Return the [X, Y] coordinate for the center point of the cell that contains the specified text.  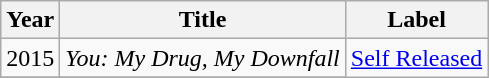
Self Released [416, 58]
Title [203, 20]
You: My Drug, My Downfall [203, 58]
Label [416, 20]
Year [30, 20]
2015 [30, 58]
